Search for the cell housing the specified text and yield its [X, Y] center coordinate. 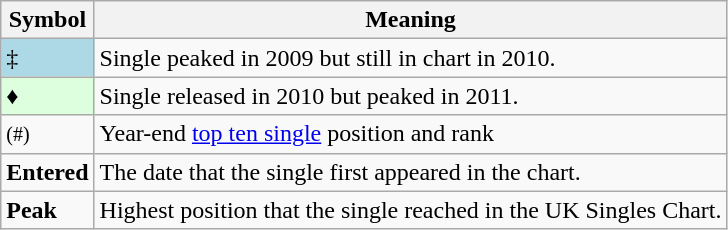
‡ [48, 58]
Year-end top ten single position and rank [410, 134]
The date that the single first appeared in the chart. [410, 172]
Single released in 2010 but peaked in 2011. [410, 96]
Meaning [410, 20]
Highest position that the single reached in the UK Singles Chart. [410, 210]
Symbol [48, 20]
Entered [48, 172]
♦ [48, 96]
(#) [48, 134]
Peak [48, 210]
Single peaked in 2009 but still in chart in 2010. [410, 58]
